For the text-containing cell, return its midpoint in [x, y] coordinate format. 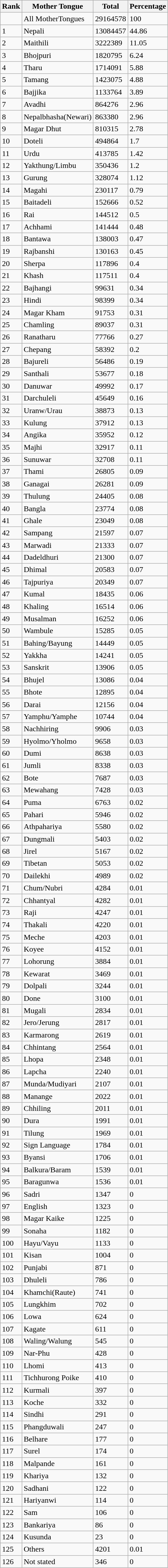
32917 [110, 447]
5053 [110, 863]
Mother Tongue [58, 6]
20349 [110, 582]
Avadhi [58, 104]
42 [11, 533]
Jero/Jerung [58, 1023]
1347 [110, 1194]
26281 [110, 484]
12156 [110, 704]
21597 [110, 533]
871 [110, 1268]
Uranw/Urau [58, 410]
88 [11, 1096]
2 [11, 43]
Done [58, 998]
Sunuwar [58, 459]
Majhi [58, 447]
95 [11, 1182]
115 [11, 1427]
Ranatharu [58, 337]
94 [11, 1170]
6.24 [148, 55]
70 [11, 876]
0.79 [148, 190]
Yakkha [58, 655]
0.16 [148, 398]
397 [110, 1390]
Chamling [58, 325]
121 [11, 1500]
Dhimal [58, 570]
77766 [110, 337]
63 [11, 790]
Baragunwa [58, 1182]
45649 [110, 398]
65 [11, 815]
810315 [110, 129]
10 [11, 141]
132 [110, 1476]
71 [11, 888]
49992 [110, 386]
43 [11, 545]
113 [11, 1402]
26805 [110, 472]
110 [11, 1366]
All MotherTongues [58, 19]
1.42 [148, 153]
16252 [110, 619]
91753 [110, 312]
Hindi [58, 300]
21333 [110, 545]
Tharu [58, 68]
54 [11, 680]
75 [11, 937]
53 [11, 668]
45 [11, 570]
Tajpuriya [58, 582]
109 [11, 1353]
77 [11, 962]
864276 [110, 104]
14241 [110, 655]
21300 [110, 558]
0.19 [148, 362]
4989 [110, 876]
Puma [58, 802]
Athpahariya [58, 827]
48 [11, 606]
Magar Kaike [58, 1219]
247 [110, 1427]
12 [11, 166]
29 [11, 374]
22 [11, 288]
7687 [110, 778]
Urdu [58, 153]
92 [11, 1145]
138003 [110, 239]
104 [11, 1292]
66 [11, 827]
144512 [110, 215]
Bhote [58, 692]
Waling/Walung [58, 1341]
56 [11, 704]
1820795 [110, 55]
98399 [110, 300]
60 [11, 753]
English [58, 1206]
4203 [110, 937]
99631 [110, 288]
3469 [110, 974]
Jirel [58, 851]
Surel [58, 1451]
Magahi [58, 190]
57 [11, 716]
545 [110, 1341]
Doteli [58, 141]
230117 [110, 190]
Kisan [58, 1255]
Marwadi [58, 545]
Nachhiring [58, 729]
82 [11, 1023]
9906 [110, 729]
76 [11, 949]
Tibetan [58, 863]
83 [11, 1035]
Malpande [58, 1463]
7428 [110, 790]
7 [11, 104]
Karmarong [58, 1035]
Lhopa [58, 1059]
174 [110, 1451]
3244 [110, 986]
Pahari [58, 815]
32 [11, 410]
13084457 [110, 31]
Total [110, 6]
87 [11, 1084]
18 [11, 239]
4.88 [148, 80]
Koche [58, 1402]
117 [11, 1451]
90 [11, 1121]
Dailekhi [58, 876]
Sampang [58, 533]
Santhali [58, 374]
3884 [110, 962]
105 [11, 1304]
Ganagai [58, 484]
Hyolmo/Yholmo [58, 741]
85 [11, 1059]
1784 [110, 1145]
59 [11, 741]
Hariyanwi [58, 1500]
16 [11, 215]
611 [110, 1329]
46 [11, 582]
Dhuleli [58, 1280]
1225 [110, 1219]
10744 [110, 716]
23049 [110, 521]
291 [110, 1415]
117511 [110, 276]
328074 [110, 178]
Percentage [148, 6]
13906 [110, 668]
12895 [110, 692]
1991 [110, 1121]
Magar Dhut [58, 129]
0.12 [148, 435]
Kagate [58, 1329]
51 [11, 643]
126 [11, 1562]
Bhujel [58, 680]
Tichhurong Poike [58, 1378]
36 [11, 459]
Sherpa [58, 263]
5946 [110, 815]
9 [11, 129]
Dadeldhuri [58, 558]
68 [11, 851]
99 [11, 1231]
Meche [58, 937]
0.48 [148, 227]
Munda/Mudiyari [58, 1084]
53677 [110, 374]
4247 [110, 912]
15285 [110, 631]
1323 [110, 1206]
Sam [58, 1512]
Rai [58, 215]
89 [11, 1108]
Bhojpuri [58, 55]
0.27 [148, 337]
Musalman [58, 619]
44 [11, 558]
9658 [110, 741]
428 [110, 1353]
Magar Kham [58, 312]
108 [11, 1341]
413785 [110, 153]
Nepali [58, 31]
0.47 [148, 239]
0.18 [148, 374]
161 [110, 1463]
786 [110, 1280]
Danuwar [58, 386]
1 [11, 31]
14449 [110, 643]
Koyee [58, 949]
8 [11, 116]
58392 [110, 349]
Yakthung/Limbu [58, 166]
24 [11, 312]
27 [11, 349]
11 [11, 153]
98 [11, 1219]
5403 [110, 839]
3.89 [148, 92]
38 [11, 484]
332 [110, 1402]
1133 [110, 1243]
19 [11, 251]
39 [11, 496]
1133764 [110, 92]
Mugali [58, 1010]
15 [11, 202]
73 [11, 912]
0.5 [148, 215]
Dungmali [58, 839]
Chhintang [58, 1047]
Bajureli [58, 362]
103 [11, 1280]
11.05 [148, 43]
Darai [58, 704]
35 [11, 447]
4284 [110, 888]
72 [11, 900]
50 [11, 631]
863380 [110, 116]
2011 [110, 1108]
18435 [110, 594]
78 [11, 974]
33 [11, 423]
62 [11, 778]
Sadri [58, 1194]
112 [11, 1390]
Kewarat [58, 974]
1423075 [110, 80]
81 [11, 1010]
Khaling [58, 606]
Chhiling [58, 1108]
Sadhani [58, 1488]
5 [11, 80]
2022 [110, 1096]
Gurung [58, 178]
96 [11, 1194]
5167 [110, 851]
93 [11, 1158]
Lapcha [58, 1072]
23774 [110, 508]
Chhantyal [58, 900]
2564 [110, 1047]
Bankariya [58, 1525]
702 [110, 1304]
125 [11, 1549]
25 [11, 325]
4152 [110, 949]
4201 [110, 1549]
Kulung [58, 423]
Kusunda [58, 1537]
Chepang [58, 349]
84 [11, 1047]
24405 [110, 496]
Lhomi [58, 1366]
Nepalbhasha(Newari) [58, 116]
117896 [110, 263]
13086 [110, 680]
Tamang [58, 80]
2.78 [148, 129]
413 [110, 1366]
28 [11, 362]
Raji [58, 912]
111 [11, 1378]
16514 [110, 606]
32708 [110, 459]
14 [11, 190]
Bantawa [58, 239]
79 [11, 986]
Hayu/Vayu [58, 1243]
624 [110, 1316]
26 [11, 337]
31 [11, 398]
0.17 [148, 386]
44.86 [148, 31]
Nar-Phu [58, 1353]
119 [11, 1476]
40 [11, 508]
Kurmali [58, 1390]
2240 [110, 1072]
20 [11, 263]
37912 [110, 423]
80 [11, 998]
4220 [110, 925]
30 [11, 386]
Mewahang [58, 790]
91 [11, 1133]
Khash [58, 276]
97 [11, 1206]
Khariya [58, 1476]
2834 [110, 1010]
Darchuleli [58, 398]
0.45 [148, 251]
Dura [58, 1121]
61 [11, 766]
58 [11, 729]
130163 [110, 251]
47 [11, 594]
2107 [110, 1084]
116 [11, 1439]
101 [11, 1255]
37 [11, 472]
Wambule [58, 631]
29164578 [110, 19]
Bangla [58, 508]
Lowa [58, 1316]
3100 [110, 998]
0.2 [148, 349]
Byansi [58, 1158]
41 [11, 521]
Ghale [58, 521]
346 [110, 1562]
6 [11, 92]
21 [11, 276]
Kumal [58, 594]
Baitadeli [58, 202]
Dumi [58, 753]
49 [11, 619]
5.88 [148, 68]
67 [11, 839]
35952 [110, 435]
Angika [58, 435]
Sonaha [58, 1231]
Thami [58, 472]
Balkura/Baram [58, 1170]
741 [110, 1292]
Sign Language [58, 1145]
123 [11, 1525]
0.52 [148, 202]
120 [11, 1488]
Khamchi(Raute) [58, 1292]
1969 [110, 1133]
107 [11, 1329]
Belhare [58, 1439]
8338 [110, 766]
52 [11, 655]
Sindhi [58, 1415]
3222389 [110, 43]
141444 [110, 227]
494864 [110, 141]
56486 [110, 362]
6763 [110, 802]
1182 [110, 1231]
1706 [110, 1158]
102 [11, 1268]
2619 [110, 1035]
74 [11, 925]
350436 [110, 166]
Achhami [58, 227]
38873 [110, 410]
Manange [58, 1096]
1004 [110, 1255]
1.2 [148, 166]
Lohorung [58, 962]
Rank [11, 6]
Thulung [58, 496]
55 [11, 692]
34 [11, 435]
2817 [110, 1023]
Lungkhim [58, 1304]
20583 [110, 570]
Tilung [58, 1133]
118 [11, 1463]
3 [11, 55]
64 [11, 802]
Thakali [58, 925]
17 [11, 227]
1.12 [148, 178]
13 [11, 178]
Jumli [58, 766]
Punjabi [58, 1268]
Maithili [58, 43]
Bote [58, 778]
Others [58, 1549]
Not stated [58, 1562]
Bajhangi [58, 288]
4282 [110, 900]
69 [11, 863]
Bahing/Bayung [58, 643]
1.7 [148, 141]
2348 [110, 1059]
Rajbanshi [58, 251]
1536 [110, 1182]
1539 [110, 1170]
5580 [110, 827]
Dolpali [58, 986]
Sanskrit [58, 668]
89037 [110, 325]
410 [110, 1378]
Yamphu/Yamphe [58, 716]
4 [11, 68]
Phangduwali [58, 1427]
124 [11, 1537]
8638 [110, 753]
1714091 [110, 68]
Chum/Nubri [58, 888]
Bajjika [58, 92]
152666 [110, 202]
177 [110, 1439]
